Return the [x, y] coordinate for the center point of the cell that contains the specified text.  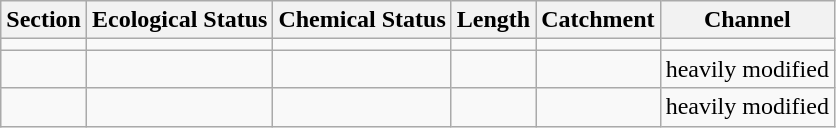
Ecological Status [179, 20]
Channel [747, 20]
Chemical Status [362, 20]
Section [44, 20]
Length [493, 20]
Catchment [598, 20]
